Return (x, y) of the center of cell containing provided text 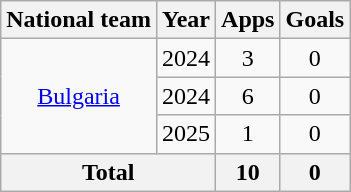
3 (248, 58)
Year (186, 20)
10 (248, 172)
Bulgaria (79, 96)
1 (248, 134)
Total (108, 172)
National team (79, 20)
6 (248, 96)
2025 (186, 134)
Goals (315, 20)
Apps (248, 20)
